Return (X, Y) of the center of cell containing provided text 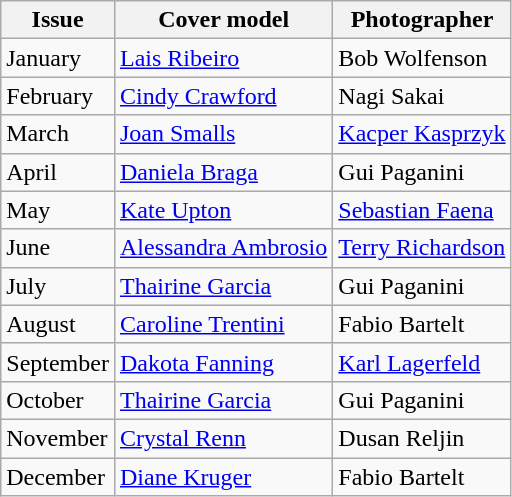
Terry Richardson (422, 248)
Kate Upton (223, 210)
Daniela Braga (223, 172)
March (58, 134)
August (58, 324)
Crystal Renn (223, 438)
Cindy Crawford (223, 96)
Diane Kruger (223, 477)
Alessandra Ambrosio (223, 248)
Issue (58, 20)
Sebastian Faena (422, 210)
Lais Ribeiro (223, 58)
Photographer (422, 20)
May (58, 210)
February (58, 96)
Dusan Reljin (422, 438)
Karl Lagerfeld (422, 362)
June (58, 248)
January (58, 58)
November (58, 438)
April (58, 172)
Nagi Sakai (422, 96)
Bob Wolfenson (422, 58)
October (58, 400)
Dakota Fanning (223, 362)
July (58, 286)
Cover model (223, 20)
Joan Smalls (223, 134)
September (58, 362)
December (58, 477)
Caroline Trentini (223, 324)
Kacper Kasprzyk (422, 134)
